Output the (X, Y) coordinate of the center of the cell containing the given text.  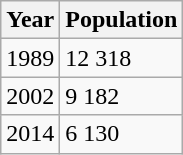
2014 (30, 134)
1989 (30, 58)
Year (30, 20)
12 318 (122, 58)
2002 (30, 96)
Population (122, 20)
6 130 (122, 134)
9 182 (122, 96)
